Determine the [x, y] coordinate at the center of the cell enclosing the given text.  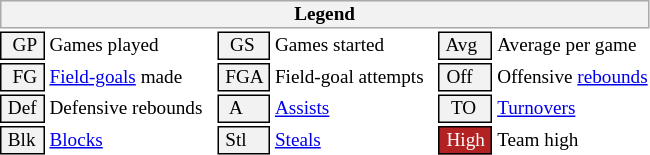
High [466, 140]
Blocks [131, 140]
Off [466, 77]
Legend [324, 14]
Avg [466, 46]
Assists [354, 108]
Offensive rebounds [573, 77]
GP [22, 46]
GS [244, 46]
FGA [244, 77]
Defensive rebounds [131, 108]
Def [22, 108]
Games started [354, 46]
Games played [131, 46]
A [244, 108]
Steals [354, 140]
Field-goal attempts [354, 77]
TO [466, 108]
Stl [244, 140]
FG [22, 77]
Field-goals made [131, 77]
Turnovers [573, 108]
Average per game [573, 46]
Team high [573, 140]
Blk [22, 140]
